Provide the (x, y) coordinate of the cell's center where the given text is located.  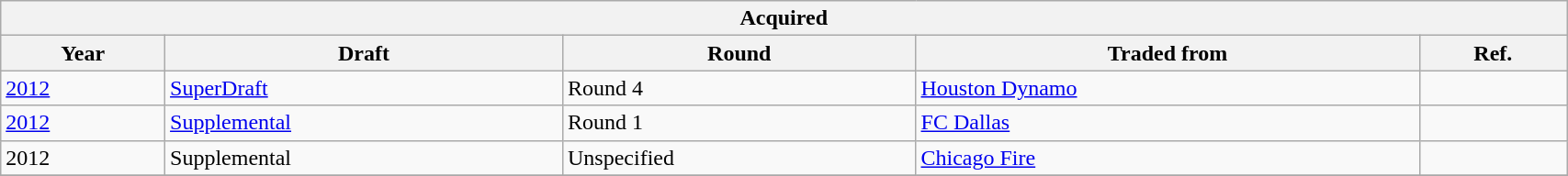
Unspecified (739, 158)
Chicago Fire (1168, 158)
Traded from (1168, 53)
Draft (364, 53)
Round (739, 53)
Ref. (1494, 53)
Round 4 (739, 88)
FC Dallas (1168, 123)
SuperDraft (364, 88)
Round 1 (739, 123)
Acquired (784, 18)
Houston Dynamo (1168, 88)
Year (83, 53)
